Pinpoint the cell where the given text exists, returning its [X, Y] midpoint coordinate. 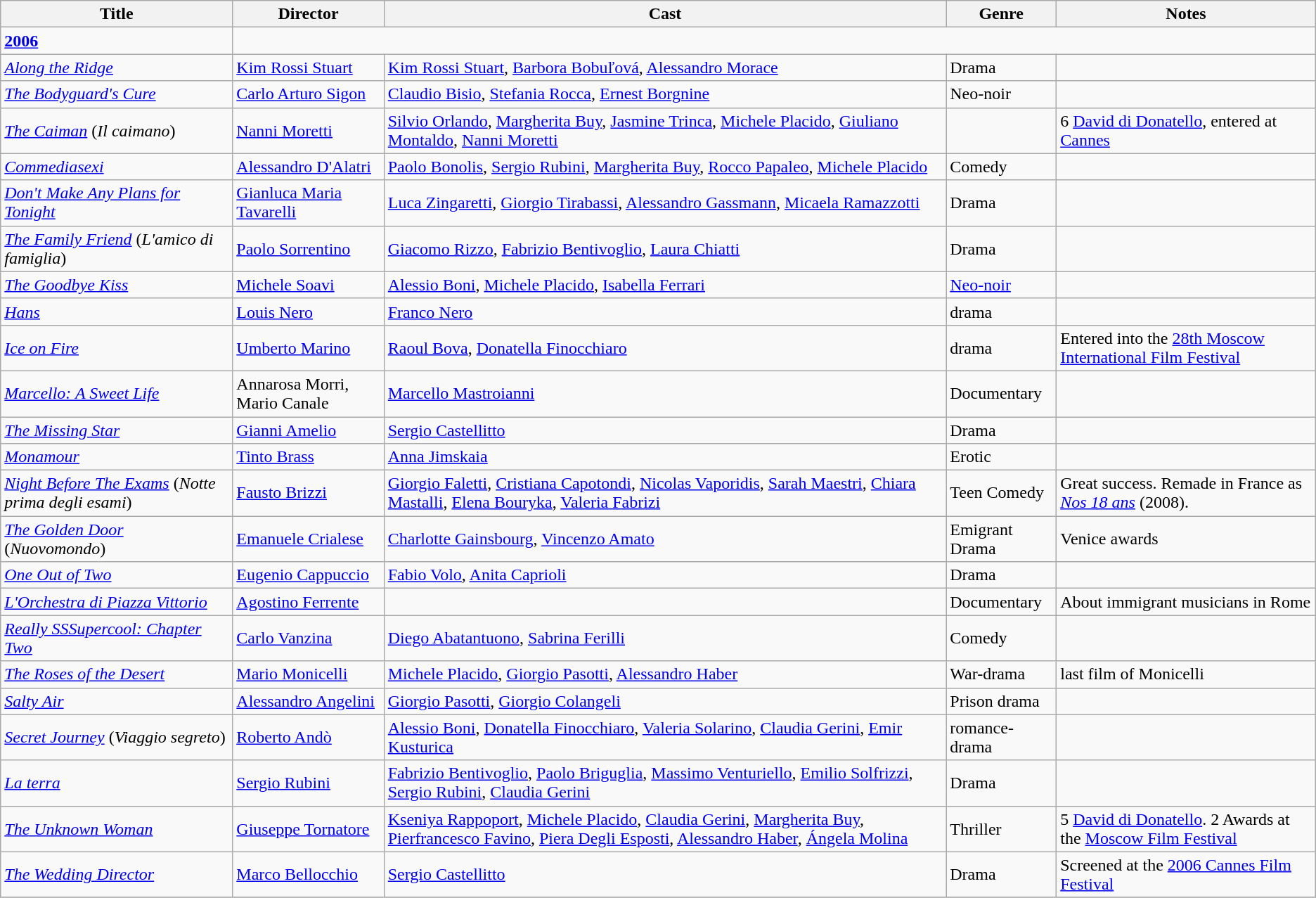
L'Orchestra di Piazza Vittorio [117, 602]
La terra [117, 783]
Genre [1001, 14]
Erotic [1001, 457]
The Goodbye Kiss [117, 285]
The Bodyguard's Cure [117, 94]
Secret Journey (Viaggio segreto) [117, 737]
Giuseppe Tornatore [308, 828]
Luca Zingaretti, Giorgio Tirabassi, Alessandro Gassmann, Micaela Ramazzotti [665, 203]
last film of Monicelli [1187, 674]
The Missing Star [117, 430]
Gianni Amelio [308, 430]
Giorgio Pasotti, Giorgio Colangeli [665, 701]
Alessio Boni, Michele Placido, Isabella Ferrari [665, 285]
Alessandro D'Alatri [308, 167]
Commediasexi [117, 167]
Carlo Vanzina [308, 639]
Screened at the 2006 Cannes Film Festival [1187, 875]
The Caiman (Il caimano) [117, 131]
Nanni Moretti [308, 131]
Salty Air [117, 701]
Carlo Arturo Sigon [308, 94]
Mario Monicelli [308, 674]
One Out of Two [117, 575]
Umberto Marino [308, 347]
The Family Friend (L'amico di famiglia) [117, 249]
Annarosa Morri, Mario Canale [308, 394]
Along the Ridge [117, 68]
The Unknown Woman [117, 828]
About immigrant musicians in Rome [1187, 602]
Kseniya Rappoport, Michele Placido, Claudia Gerini, Margherita Buy, Pierfrancesco Favino, Piera Degli Esposti, Alessandro Haber, Ángela Molina [665, 828]
Claudio Bisio, Stefania Rocca, Ernest Borgnine [665, 94]
Michele Soavi [308, 285]
Raoul Bova, Donatella Finocchiaro [665, 347]
Don't Make Any Plans for Tonight [117, 203]
Venice awards [1187, 539]
Marcello: A Sweet Life [117, 394]
Emigrant Drama [1001, 539]
Anna Jimskaia [665, 457]
Fausto Brizzi [308, 494]
Prison drama [1001, 701]
Entered into the 28th Moscow International Film Festival [1187, 347]
Marcello Mastroianni [665, 394]
Diego Abatantuono, Sabrina Ferilli [665, 639]
Kim Rossi Stuart [308, 68]
Gianluca Maria Tavarelli [308, 203]
Monamour [117, 457]
Title [117, 14]
Louis Nero [308, 312]
Silvio Orlando, Margherita Buy, Jasmine Trinca, Michele Placido, Giuliano Montaldo, Nanni Moretti [665, 131]
Marco Bellocchio [308, 875]
The Wedding Director [117, 875]
Really SSSupercool: Chapter Two [117, 639]
romance-drama [1001, 737]
Kim Rossi Stuart, Barbora Bobuľová, Alessandro Morace [665, 68]
Emanuele Crialese [308, 539]
Roberto Andò [308, 737]
Paolo Bonolis, Sergio Rubini, Margherita Buy, Rocco Papaleo, Michele Placido [665, 167]
Eugenio Cappuccio [308, 575]
Sergio Rubini [308, 783]
Cast [665, 14]
2006 [117, 41]
Agostino Ferrente [308, 602]
Giorgio Faletti, Cristiana Capotondi, Nicolas Vaporidis, Sarah Maestri, Chiara Mastalli, Elena Bouryka, Valeria Fabrizi [665, 494]
Fabio Volo, Anita Caprioli [665, 575]
Thriller [1001, 828]
Giacomo Rizzo, Fabrizio Bentivoglio, Laura Chiatti [665, 249]
The Roses of the Desert [117, 674]
6 David di Donatello, entered at Cannes [1187, 131]
War-drama [1001, 674]
Ice on Fire [117, 347]
Night Before The Exams (Notte prima degli esami) [117, 494]
Fabrizio Bentivoglio, Paolo Briguglia, Massimo Venturiello, Emilio Solfrizzi, Sergio Rubini, Claudia Gerini [665, 783]
Alessandro Angelini [308, 701]
Paolo Sorrentino [308, 249]
Alessio Boni, Donatella Finocchiaro, Valeria Solarino, Claudia Gerini, Emir Kusturica [665, 737]
Notes [1187, 14]
The Golden Door (Nuovomondo) [117, 539]
Director [308, 14]
Teen Comedy [1001, 494]
Tinto Brass [308, 457]
Charlotte Gainsbourg, Vincenzo Amato [665, 539]
5 David di Donatello. 2 Awards at the Moscow Film Festival [1187, 828]
Hans [117, 312]
Franco Nero [665, 312]
Michele Placido, Giorgio Pasotti, Alessandro Haber [665, 674]
Great success. Remade in France as Nos 18 ans (2008). [1187, 494]
